Scan for the cell matching the given text and deliver its [x, y] coordinate at center. 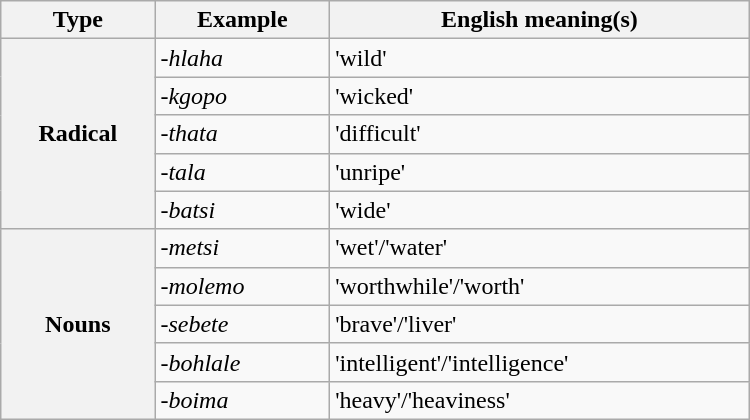
'wild' [540, 58]
-boima [242, 400]
'intelligent'/'intelligence' [540, 362]
Type [78, 20]
-bohlale [242, 362]
-molemo [242, 286]
-kgopo [242, 96]
-hlaha [242, 58]
-sebete [242, 324]
'wet'/'water' [540, 248]
English meaning(s) [540, 20]
-batsi [242, 210]
-metsi [242, 248]
'wicked' [540, 96]
'unripe' [540, 172]
-thata [242, 134]
'heavy'/'heaviness' [540, 400]
Nouns [78, 324]
Example [242, 20]
Radical [78, 134]
'worthwhile'/'worth' [540, 286]
'difficult' [540, 134]
'brave'/'liver' [540, 324]
'wide' [540, 210]
-tala [242, 172]
